Determine the (X, Y) coordinate at the center of the cell enclosing the given text.  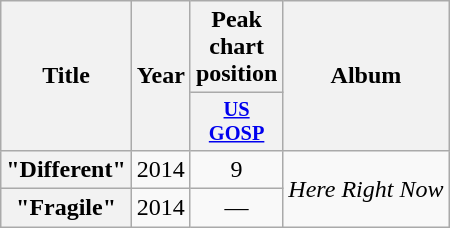
Album (366, 76)
"Fragile" (66, 208)
Peak chart position (236, 47)
USGOSP (236, 122)
"Different" (66, 169)
— (236, 208)
Title (66, 76)
9 (236, 169)
Here Right Now (366, 188)
Year (160, 76)
